From the cell containing the given text, extract its center point as (x, y) coordinate. 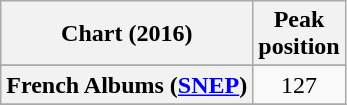
127 (299, 85)
French Albums (SNEP) (127, 85)
Chart (2016) (127, 34)
Peak position (299, 34)
